Provide the (x, y) coordinate of the cell's center where the given text is located.  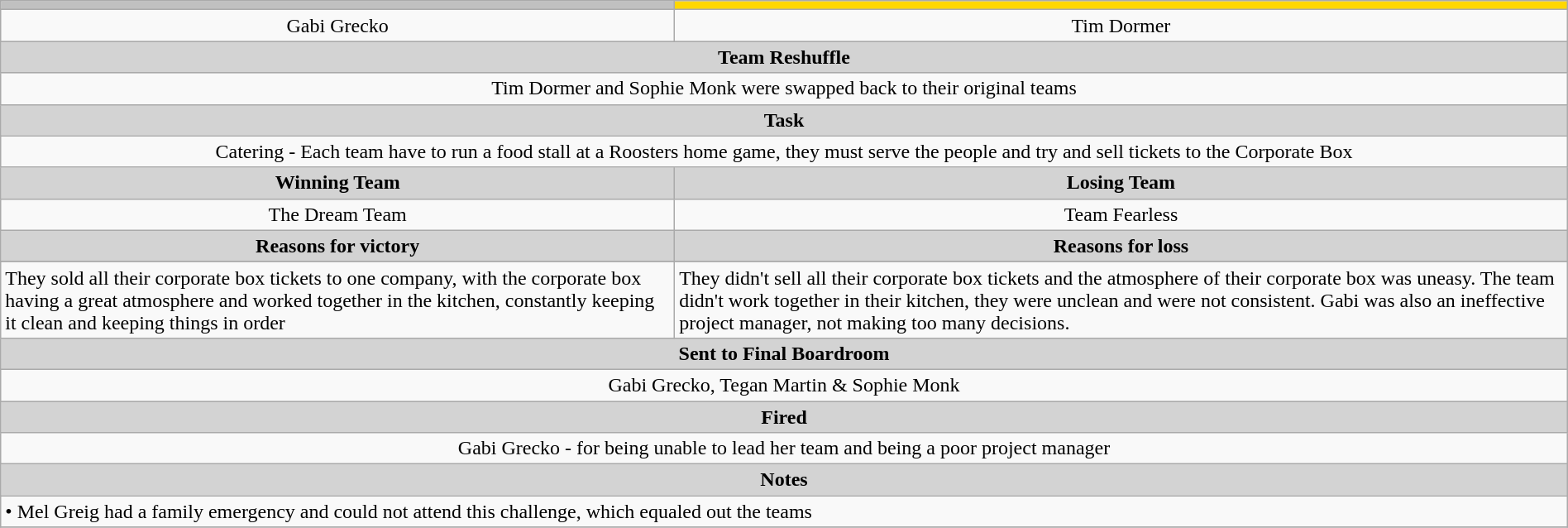
Losing Team (1121, 183)
The Dream Team (337, 214)
Catering - Each team have to run a food stall at a Roosters home game, they must serve the people and try and sell tickets to the Corporate Box (784, 151)
Gabi Grecko, Tegan Martin & Sophie Monk (784, 385)
Sent to Final Boardroom (784, 353)
Gabi Grecko (337, 26)
Reasons for loss (1121, 246)
Fired (784, 416)
• Mel Greig had a family emergency and could not attend this challenge, which equaled out the teams (784, 511)
Task (784, 120)
Team Fearless (1121, 214)
Winning Team (337, 183)
Reasons for victory (337, 246)
Notes (784, 480)
Team Reshuffle (784, 57)
Gabi Grecko - for being unable to lead her team and being a poor project manager (784, 449)
Tim Dormer and Sophie Monk were swapped back to their original teams (784, 89)
Tim Dormer (1121, 26)
